Output the [X, Y] coordinate of the center of the cell containing the given text.  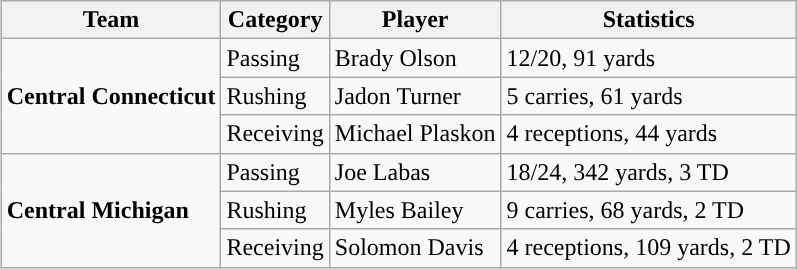
Myles Bailey [415, 210]
Brady Olson [415, 58]
Team [111, 20]
Central Connecticut [111, 96]
4 receptions, 109 yards, 2 TD [648, 248]
Statistics [648, 20]
Jadon Turner [415, 96]
9 carries, 68 yards, 2 TD [648, 210]
18/24, 342 yards, 3 TD [648, 172]
Solomon Davis [415, 248]
12/20, 91 yards [648, 58]
Player [415, 20]
5 carries, 61 yards [648, 96]
Joe Labas [415, 172]
Central Michigan [111, 210]
Michael Plaskon [415, 134]
Category [275, 20]
4 receptions, 44 yards [648, 134]
